Identify which cell holds the provided text, then report its [x, y] central coordinate. 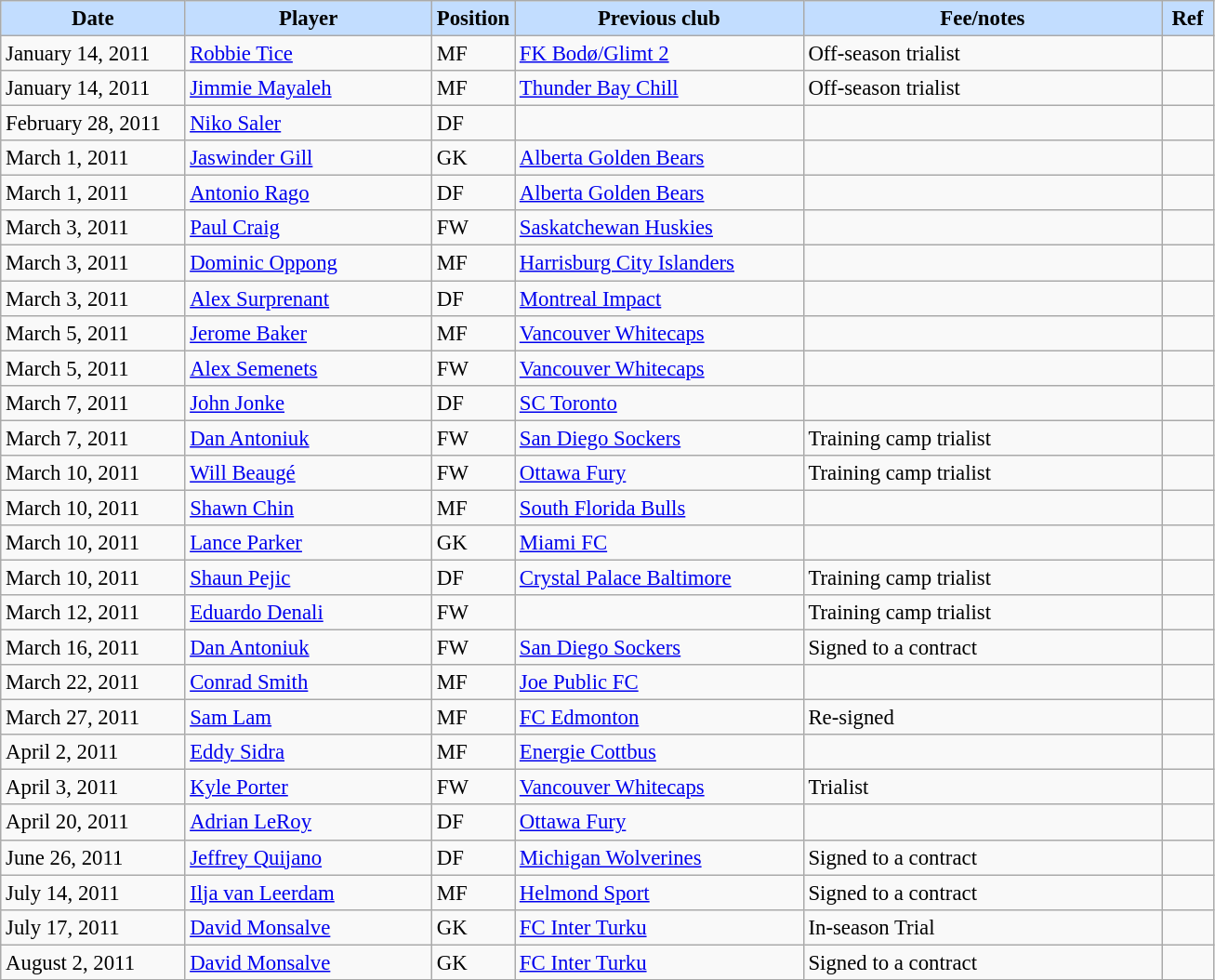
Niko Saler [309, 124]
Trialist [983, 788]
Joe Public FC [660, 682]
April 3, 2011 [93, 788]
Jeffrey Quijano [309, 857]
Adrian LeRoy [309, 823]
Kyle Porter [309, 788]
Shaun Pejic [309, 577]
April 20, 2011 [93, 823]
Player [309, 19]
Miami FC [660, 543]
Shawn Chin [309, 508]
August 2, 2011 [93, 962]
Eddy Sidra [309, 752]
April 2, 2011 [93, 752]
Eduardo Denali [309, 613]
June 26, 2011 [93, 857]
February 28, 2011 [93, 124]
Ref [1188, 19]
Antonio Rago [309, 193]
Dominic Oppong [309, 263]
July 14, 2011 [93, 893]
March 16, 2011 [93, 648]
July 17, 2011 [93, 927]
Will Beaugé [309, 473]
Saskatchewan Huskies [660, 228]
Robbie Tice [309, 54]
SC Toronto [660, 403]
Jimmie Mayaleh [309, 88]
March 22, 2011 [93, 682]
Crystal Palace Baltimore [660, 577]
South Florida Bulls [660, 508]
FC Edmonton [660, 718]
March 27, 2011 [93, 718]
Energie Cottbus [660, 752]
Helmond Sport [660, 893]
Jaswinder Gill [309, 158]
Fee/notes [983, 19]
Ilja van Leerdam [309, 893]
Previous club [660, 19]
Montreal Impact [660, 298]
March 12, 2011 [93, 613]
Re-signed [983, 718]
John Jonke [309, 403]
Lance Parker [309, 543]
FK Bodø/Glimt 2 [660, 54]
Michigan Wolverines [660, 857]
Position [472, 19]
Alex Semenets [309, 368]
Jerome Baker [309, 333]
Sam Lam [309, 718]
In-season Trial [983, 927]
Date [93, 19]
Harrisburg City Islanders [660, 263]
Conrad Smith [309, 682]
Thunder Bay Chill [660, 88]
Alex Surprenant [309, 298]
Paul Craig [309, 228]
